Detect which cell encompasses the target text, then output its [x, y] center coordinate. 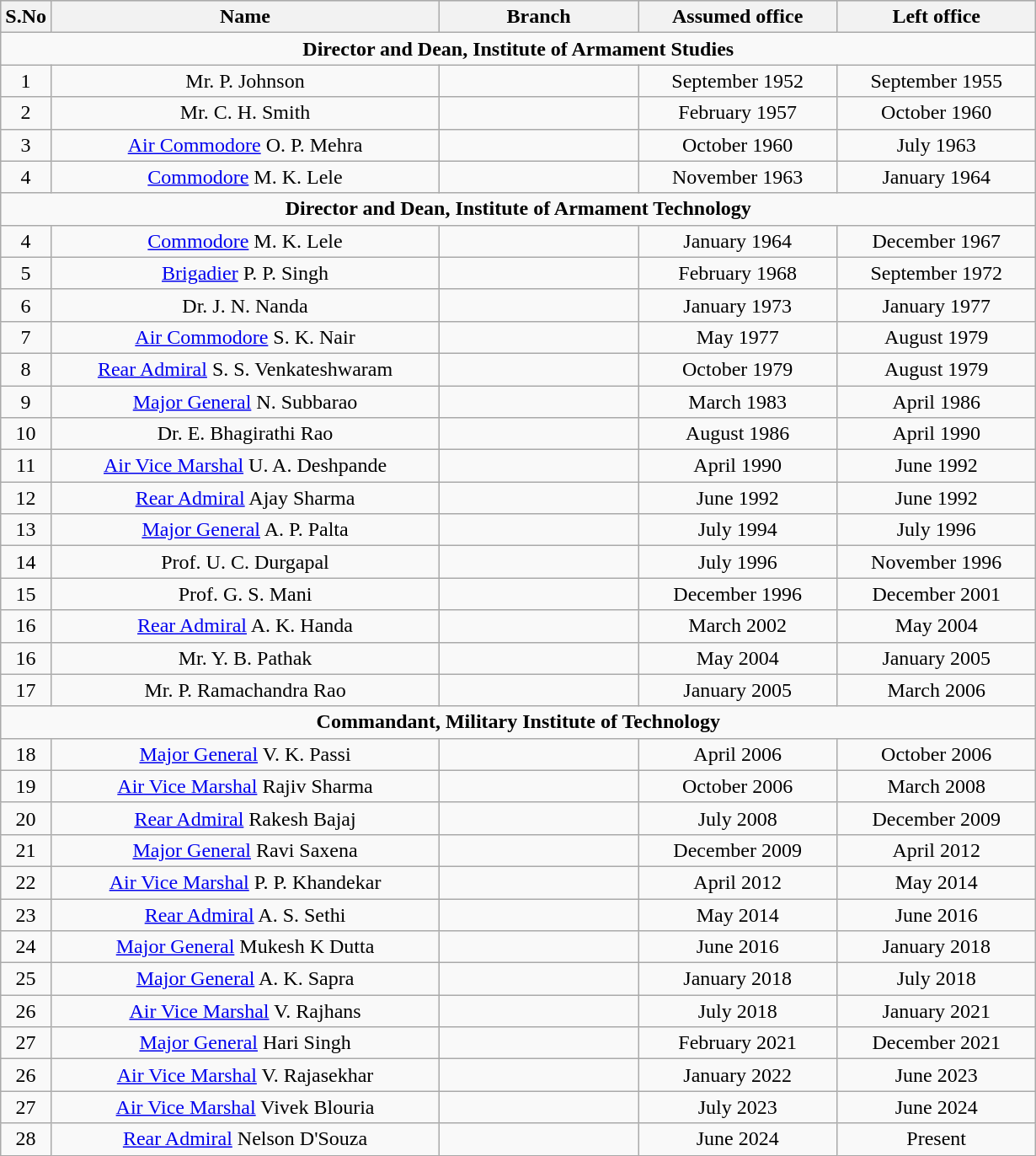
23 [26, 914]
Major General Hari Singh [244, 1043]
February 2021 [738, 1043]
Major General Ravi Saxena [244, 850]
Branch [539, 17]
17 [26, 690]
December 1967 [937, 241]
Air Vice Marshal Vivek Blouria [244, 1107]
S.No [26, 17]
March 2006 [937, 690]
Air Vice Marshal P. P. Khandekar [244, 882]
Brigadier P. P. Singh [244, 273]
9 [26, 402]
November 1996 [937, 562]
Left office [937, 17]
20 [26, 818]
March 2002 [738, 626]
Assumed office [738, 17]
Major General Mukesh K Dutta [244, 947]
1 [26, 81]
Director and Dean, Institute of Armament Technology [519, 209]
25 [26, 979]
Mr. Y. B. Pathak [244, 658]
5 [26, 273]
Prof. G. S. Mani [244, 594]
December 2001 [937, 594]
July 2008 [738, 818]
Rear Admiral Ajay Sharma [244, 498]
April 1986 [937, 402]
September 1952 [738, 81]
Air Vice Marshal V. Rajasekhar [244, 1075]
March 2008 [937, 786]
7 [26, 337]
Mr. P. Ramachandra Rao [244, 690]
Air Vice Marshal Rajiv Sharma [244, 786]
Major General V. K. Passi [244, 754]
January 1973 [738, 305]
May 1977 [738, 337]
Present [937, 1139]
Rear Admiral Nelson D'Souza [244, 1139]
6 [26, 305]
Major General N. Subbarao [244, 402]
8 [26, 369]
21 [26, 850]
February 1968 [738, 273]
Major General A. P. Palta [244, 530]
14 [26, 562]
February 1957 [738, 113]
15 [26, 594]
10 [26, 434]
Rear Admiral Rakesh Bajaj [244, 818]
Air Vice Marshal V. Rajhans [244, 1011]
Commandant, Military Institute of Technology [519, 722]
July 2023 [738, 1107]
13 [26, 530]
Prof. U. C. Durgapal [244, 562]
July 1963 [937, 145]
September 1972 [937, 273]
Major General A. K. Sapra [244, 979]
June 2023 [937, 1075]
Director and Dean, Institute of Armament Studies [519, 49]
3 [26, 145]
Air Commodore O. P. Mehra [244, 145]
July 1994 [738, 530]
Air Vice Marshal U. A. Deshpande [244, 466]
Name [244, 17]
18 [26, 754]
Dr. E. Bhagirathi Rao [244, 434]
22 [26, 882]
Rear Admiral A. S. Sethi [244, 914]
December 2021 [937, 1043]
January 2021 [937, 1011]
Rear Admiral A. K. Handa [244, 626]
11 [26, 466]
28 [26, 1139]
Mr. C. H. Smith [244, 113]
March 1983 [738, 402]
December 1996 [738, 594]
Mr. P. Johnson [244, 81]
Rear Admiral S. S. Venkateshwaram [244, 369]
January 1977 [937, 305]
12 [26, 498]
19 [26, 786]
August 1986 [738, 434]
November 1963 [738, 177]
Air Commodore S. K. Nair [244, 337]
24 [26, 947]
January 2022 [738, 1075]
April 2006 [738, 754]
October 1979 [738, 369]
2 [26, 113]
Dr. J. N. Nanda [244, 305]
September 1955 [937, 81]
